Detect which cell encompasses the target text, then output its (x, y) center coordinate. 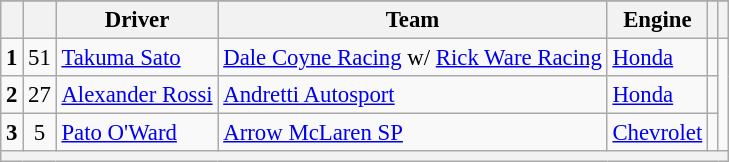
Chevrolet (657, 133)
Arrow McLaren SP (412, 133)
Pato O'Ward (137, 133)
Engine (657, 20)
5 (40, 133)
1 (12, 58)
3 (12, 133)
Driver (137, 20)
51 (40, 58)
Team (412, 20)
Alexander Rossi (137, 95)
27 (40, 95)
Dale Coyne Racing w/ Rick Ware Racing (412, 58)
2 (12, 95)
Andretti Autosport (412, 95)
Takuma Sato (137, 58)
